For the text-containing cell, return its midpoint in (x, y) coordinate format. 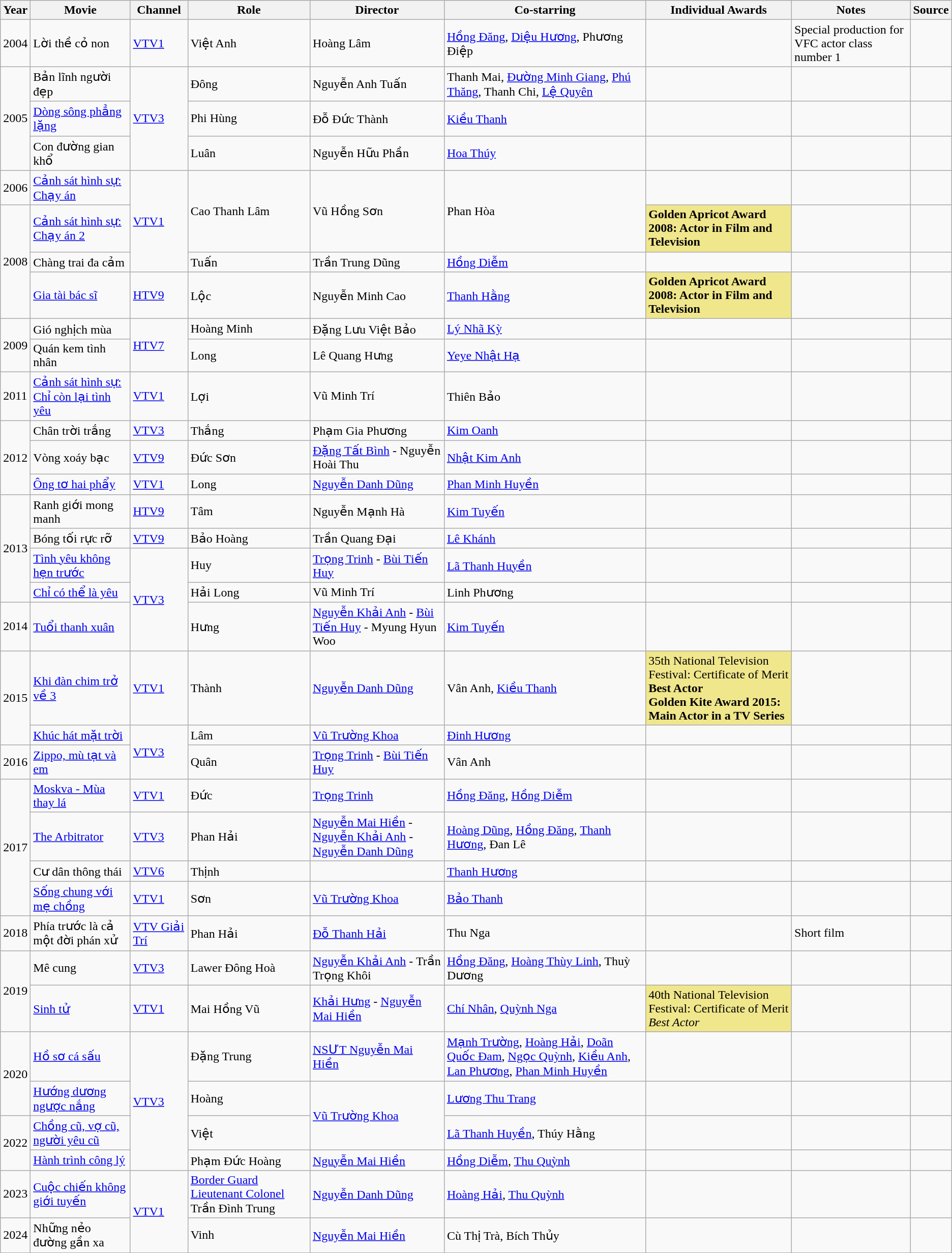
Nhật Kim Anh (545, 458)
Chồng cũ, vợ cũ, người yêu cũ (80, 1133)
Ranh giới mong manh (80, 512)
Đức Sơn (249, 458)
2017 (15, 847)
Hoàng Dũng, Hồng Đăng, Thanh Hương, Đan Lê (545, 837)
Việt (249, 1133)
Bảo Thanh (545, 899)
Notes (851, 10)
Sống chung với mẹ chồng (80, 899)
Hoàng Hải, Thu Quỳnh (545, 1194)
Vinh (249, 1235)
Nguyễn Mạnh Hà (377, 512)
Co-starring (545, 10)
Hoàng Minh (249, 329)
Cảnh sát hình sự: Chỉ còn lại tình yêu (80, 396)
Thắng (249, 430)
Việt Anh (249, 43)
Lý Nhã Kỳ (545, 329)
40th National Television Festival: Certificate of Merit Best Actor (719, 1008)
Đức (249, 795)
Sơn (249, 899)
Đặng Trung (249, 1057)
Đặng Lưu Việt Bảo (377, 329)
Vũ Hồng Sơn (377, 211)
Linh Phương (545, 592)
Khúc hát mặt trời (80, 735)
2011 (15, 396)
2019 (15, 991)
Nguyễn Khải Anh - Trần Trọng Khôi (377, 968)
Mai Hồng Vũ (249, 1008)
Tâm (249, 512)
Phía trước là cả một đời phán xử (80, 933)
Chí Nhân, Quỳnh Nga (545, 1008)
Chỉ có thể là yêu (80, 592)
Trần Trung Dũng (377, 262)
Bóng tối rực rỡ (80, 539)
Movie (80, 10)
Year (15, 10)
Cuộc chiến không giới tuyến (80, 1194)
Đông (249, 84)
2014 (15, 626)
Đặng Tất Bình - Nguyễn Hoài Thu (377, 458)
Lê Quang Hưng (377, 355)
Ông tơ hai phẩy (80, 485)
Hồng Đăng, Diệu Hương, Phương Điệp (545, 43)
Hành trình công lý (80, 1160)
Thanh Hằng (545, 295)
Hải Long (249, 592)
2012 (15, 457)
The Arbitrator (80, 837)
Nguyễn Mai Hiền - Nguyễn Khải Anh - Nguyễn Danh Dũng (377, 837)
Zippo, mù tạt và em (80, 762)
Gia tài bác sĩ (80, 295)
Lã Thanh Huyền, Thúy Hằng (545, 1133)
Gió nghịch mùa (80, 329)
Con đường gian khổ (80, 153)
Hồng Đăng, Hồng Diễm (545, 795)
Hồng Diễm, Thu Quỳnh (545, 1160)
Director (377, 10)
Dòng sông phẳng lặng (80, 118)
Đinh Hương (545, 735)
Mê cung (80, 968)
Source (931, 10)
Nguyễn Anh Tuấn (377, 84)
Đỗ Đức Thành (377, 118)
Lê Khánh (545, 539)
Hưng (249, 626)
NSƯT Nguyễn Mai Hiền (377, 1057)
Border Guard Lieutenant Colonel Trần Đình Trung (249, 1194)
2004 (15, 43)
Nguyễn Minh Cao (377, 295)
Cù Thị Trà, Bích Thủy (545, 1235)
Hoàng (249, 1098)
Role (249, 10)
Cảnh sát hình sự: Chạy án (80, 188)
Trần Quang Đại (377, 539)
Sinh tử (80, 1008)
Yeye Nhật Hạ (545, 355)
2024 (15, 1235)
Hồng Đăng, Hoàng Thùy Linh, Thuỳ Dương (545, 968)
Special production for VFC actor class number 1 (851, 43)
Đỗ Thanh Hải (377, 933)
Bản lĩnh người đẹp (80, 84)
Lã Thanh Huyền (545, 565)
Quân (249, 762)
Kim Oanh (545, 430)
Nguyễn Khải Anh - Bùi Tiến Huy - Myung Hyun Woo (377, 626)
Khi đàn chim trở về 3 (80, 688)
Vân Anh (545, 762)
VTV6 (159, 871)
Thanh Hương (545, 871)
Phan Hòa (545, 211)
Lộc (249, 295)
Kiều Thanh (545, 118)
Phi Hùng (249, 118)
Lawer Đông Hoà (249, 968)
2023 (15, 1194)
Quán kem tình nhân (80, 355)
Trọng Trinh (377, 795)
Khải Hưng - Nguyễn Mai Hiền (377, 1008)
Phan Minh Huyền (545, 485)
2013 (15, 548)
Nguyễn Hữu Phần (377, 153)
Tuổi thanh xuân (80, 626)
Luân (249, 153)
Moskva - Mùa thay lá (80, 795)
2015 (15, 698)
Phạm Đức Hoàng (249, 1160)
Hoa Thúy (545, 153)
Những nẻo đường gần xa (80, 1235)
2006 (15, 188)
Huy (249, 565)
Tuấn (249, 262)
35th National Television Festival: Certificate of Merit Best Actor Golden Kite Award 2015: Main Actor in a TV Series (719, 688)
Chân trời trắng (80, 430)
2009 (15, 346)
Lời thề cỏ non (80, 43)
Hướng dương ngược nắng (80, 1098)
Lâm (249, 735)
Short film (851, 933)
Lợi (249, 396)
Thanh Mai, Đường Minh Giang, Phú Thăng, Thanh Chi, Lệ Quyên (545, 84)
HTV7 (159, 346)
Hồ sơ cá sấu (80, 1057)
Lương Thu Trang (545, 1098)
Chàng trai đa cảm (80, 262)
Bảo Hoàng (249, 539)
Cảnh sát hình sự: Chạy án 2 (80, 228)
Hồng Diễm (545, 262)
Vân Anh, Kiều Thanh (545, 688)
Mạnh Trường, Hoàng Hải, Doãn Quốc Đam, Ngọc Quỳnh, Kiều Anh, Lan Phương, Phan Minh Huyền (545, 1057)
Individual Awards (719, 10)
Thiên Bảo (545, 396)
Channel (159, 10)
Tình yêu không hẹn trước (80, 565)
2020 (15, 1074)
VTV Giải Trí (159, 933)
Phạm Gia Phương (377, 430)
Vòng xoáy bạc (80, 458)
Hoàng Lâm (377, 43)
2018 (15, 933)
Cư dân thông thái (80, 871)
2008 (15, 262)
2016 (15, 762)
2022 (15, 1143)
Thành (249, 688)
Thu Nga (545, 933)
2005 (15, 118)
Cao Thanh Lâm (249, 211)
Thịnh (249, 871)
